Identify which cell holds the provided text, then report its (x, y) central coordinate. 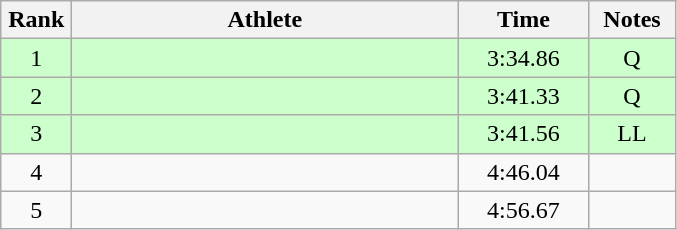
3:34.86 (524, 58)
3:41.33 (524, 96)
Athlete (265, 20)
LL (632, 134)
Time (524, 20)
3:41.56 (524, 134)
Rank (36, 20)
3 (36, 134)
4:56.67 (524, 210)
4 (36, 172)
4:46.04 (524, 172)
5 (36, 210)
2 (36, 96)
Notes (632, 20)
1 (36, 58)
